Determine the [X, Y] coordinate at the center of the cell enclosing the given text.  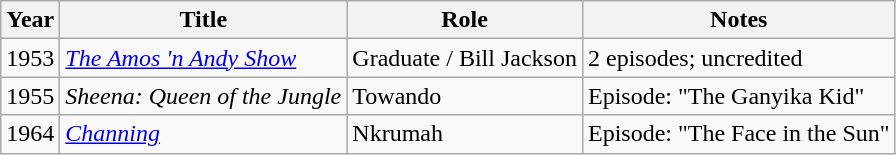
1964 [30, 134]
1955 [30, 96]
Title [204, 20]
Graduate / Bill Jackson [465, 58]
Episode: "The Ganyika Kid" [738, 96]
Nkrumah [465, 134]
Year [30, 20]
Role [465, 20]
Sheena: Queen of the Jungle [204, 96]
Notes [738, 20]
The Amos 'n Andy Show [204, 58]
2 episodes; uncredited [738, 58]
Channing [204, 134]
Episode: "The Face in the Sun" [738, 134]
Towando [465, 96]
1953 [30, 58]
